Search for the cell housing the specified text and yield its (X, Y) center coordinate. 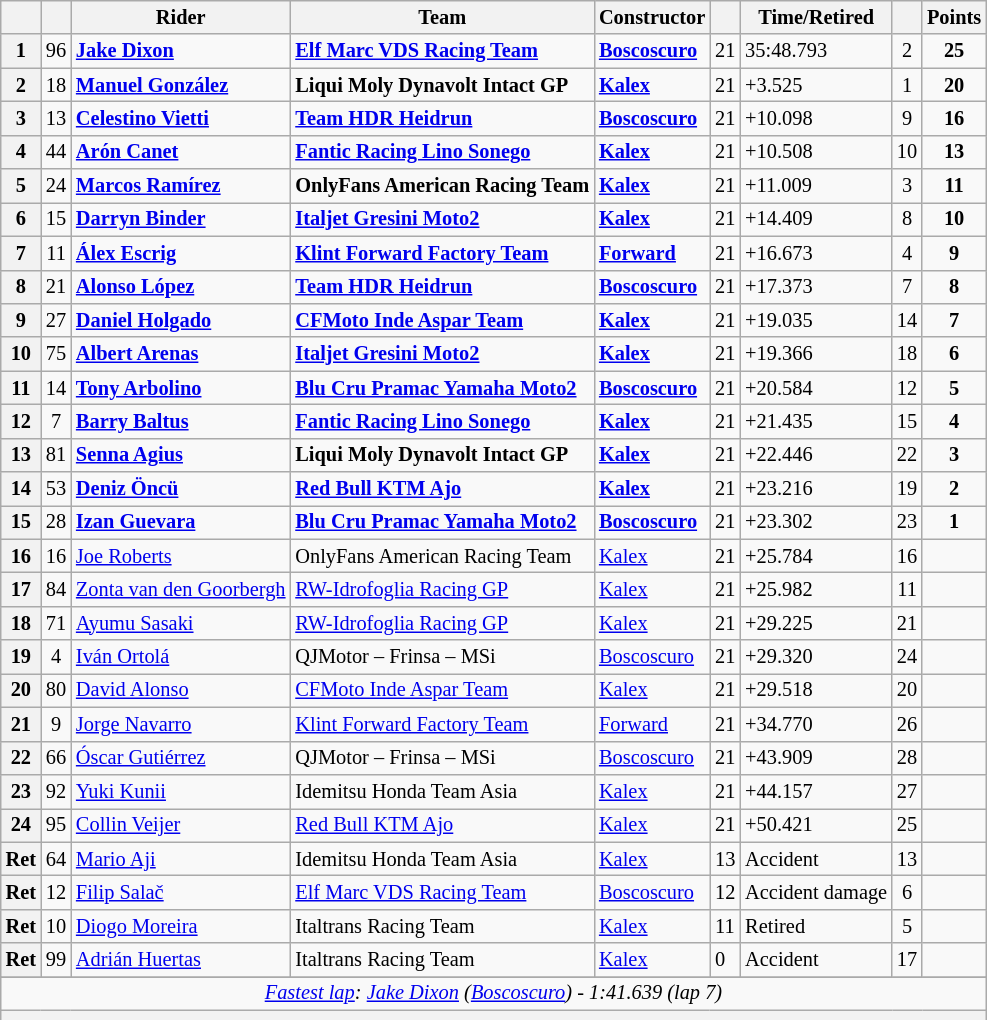
Constructor (652, 17)
Team (442, 17)
Ayumu Sasaki (180, 623)
64 (56, 859)
Filip Salač (180, 892)
Darryn Binder (180, 219)
Izan Guevara (180, 522)
84 (56, 589)
Álex Escrig (180, 253)
96 (56, 51)
+43.909 (816, 758)
+19.035 (816, 320)
95 (56, 825)
+10.098 (816, 118)
Adrián Huertas (180, 960)
35:48.793 (816, 51)
Time/Retired (816, 17)
+22.446 (816, 455)
+29.320 (816, 657)
+23.302 (816, 522)
+16.673 (816, 253)
Jorge Navarro (180, 724)
Albert Arenas (180, 354)
99 (56, 960)
+50.421 (816, 825)
+34.770 (816, 724)
Tony Arbolino (180, 388)
Arón Canet (180, 152)
David Alonso (180, 690)
Jake Dixon (180, 51)
Mario Aji (180, 859)
0 (725, 960)
Óscar Gutiérrez (180, 758)
Barry Baltus (180, 421)
+25.784 (816, 556)
Joe Roberts (180, 556)
Daniel Holgado (180, 320)
Accident damage (816, 892)
+3.525 (816, 85)
81 (56, 455)
92 (56, 791)
+10.508 (816, 152)
+11.009 (816, 186)
+17.373 (816, 287)
66 (56, 758)
+44.157 (816, 791)
53 (56, 489)
Marcos Ramírez (180, 186)
Diogo Moreira (180, 926)
Yuki Kunii (180, 791)
+19.366 (816, 354)
Fastest lap: Jake Dixon (Boscoscuro) - 1:41.639 (lap 7) (494, 993)
Alonso López (180, 287)
+23.216 (816, 489)
26 (907, 724)
+29.225 (816, 623)
+25.982 (816, 589)
+21.435 (816, 421)
Celestino Vietti (180, 118)
Senna Agius (180, 455)
+29.518 (816, 690)
Points (954, 17)
Retired (816, 926)
+20.584 (816, 388)
80 (56, 690)
44 (56, 152)
Iván Ortolá (180, 657)
Zonta van den Goorbergh (180, 589)
Rider (180, 17)
+14.409 (816, 219)
Manuel González (180, 85)
Collin Veijer (180, 825)
71 (56, 623)
Deniz Öncü (180, 489)
75 (56, 354)
